Detect which cell encompasses the target text, then output its (x, y) center coordinate. 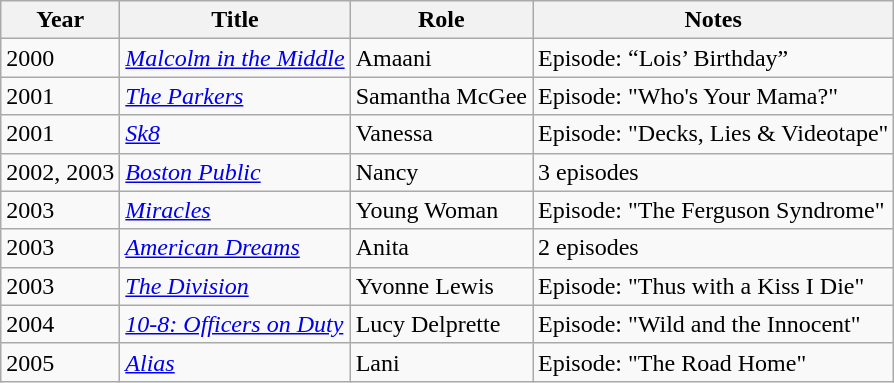
Yvonne Lewis (441, 286)
Alias (235, 362)
2002, 2003 (60, 172)
Episode: “Lois’ Birthday” (712, 58)
Title (235, 20)
Amaani (441, 58)
2005 (60, 362)
Episode: "Who's Your Mama?" (712, 96)
Notes (712, 20)
Episode: "The Ferguson Syndrome" (712, 210)
2000 (60, 58)
Episode: "Decks, Lies & Videotape" (712, 134)
Episode: "The Road Home" (712, 362)
Sk8 (235, 134)
10-8: Officers on Duty (235, 324)
3 episodes (712, 172)
Samantha McGee (441, 96)
The Parkers (235, 96)
Malcolm in the Middle (235, 58)
Episode: "Thus with a Kiss I Die" (712, 286)
Lani (441, 362)
Nancy (441, 172)
American Dreams (235, 248)
Episode: "Wild and the Innocent" (712, 324)
Year (60, 20)
Vanessa (441, 134)
Boston Public (235, 172)
Lucy Delprette (441, 324)
Role (441, 20)
2 episodes (712, 248)
The Division (235, 286)
Miracles (235, 210)
2004 (60, 324)
Anita (441, 248)
Young Woman (441, 210)
